Determine the (x, y) coordinate at the center of the cell enclosing the given text.  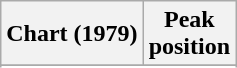
Chart (1979) (72, 34)
Peakposition (189, 34)
